Return the [x, y] coordinate for the center point of the cell that contains the specified text.  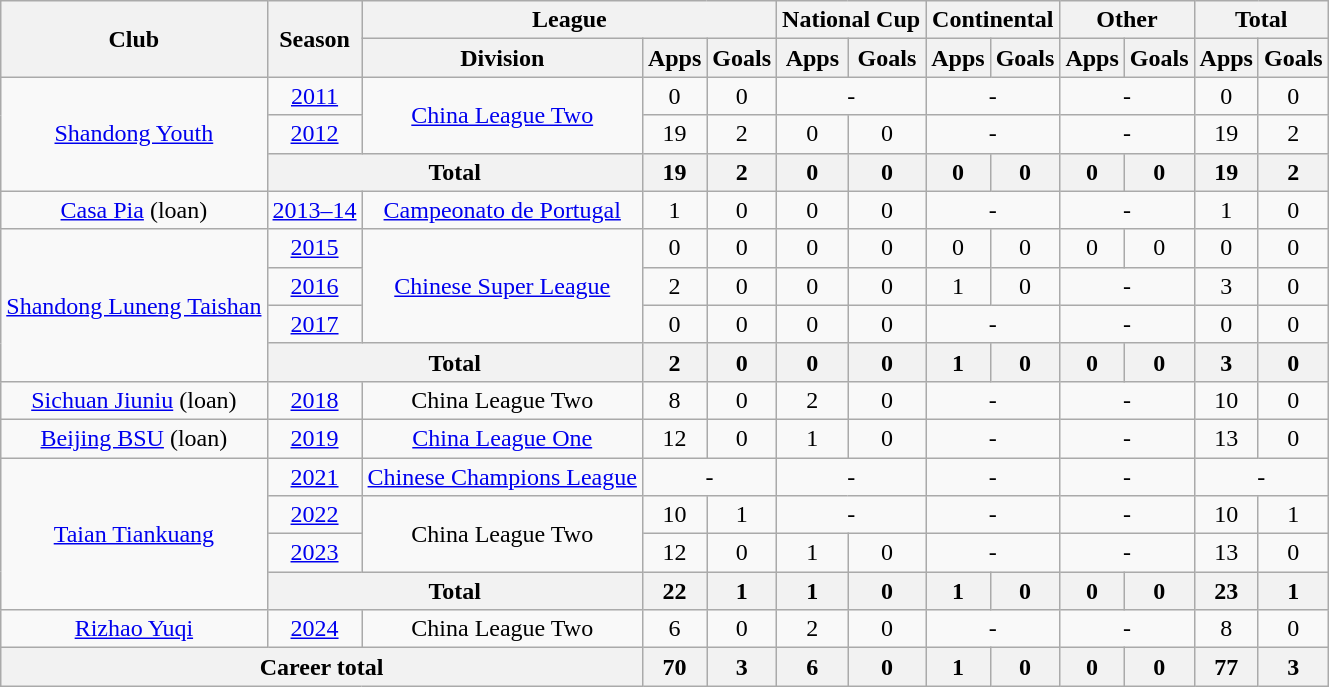
Other [1127, 20]
Beijing BSU (loan) [134, 438]
2017 [314, 324]
Division [502, 58]
23 [1226, 591]
Taian Tiankuang [134, 534]
Casa Pia (loan) [134, 210]
22 [674, 591]
Club [134, 39]
Campeonato de Portugal [502, 210]
2016 [314, 286]
Sichuan Jiuniu (loan) [134, 400]
2018 [314, 400]
Rizhao Yuqi [134, 629]
77 [1226, 667]
Career total [322, 667]
2022 [314, 515]
National Cup [852, 20]
Shandong Luneng Taishan [134, 305]
China League One [502, 438]
League [570, 20]
Season [314, 39]
2024 [314, 629]
Chinese Super League [502, 286]
70 [674, 667]
2013–14 [314, 210]
Shandong Youth [134, 134]
Continental [993, 20]
2019 [314, 438]
2012 [314, 134]
2023 [314, 553]
Chinese Champions League [502, 477]
2021 [314, 477]
2011 [314, 96]
2015 [314, 248]
